Locate the cell with the specified text and output its (x, y) center coordinate. 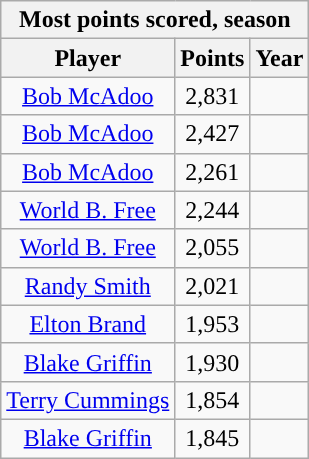
2,244 (212, 210)
Terry Cummings (88, 400)
2,021 (212, 286)
2,831 (212, 96)
Points (212, 58)
2,427 (212, 134)
Year (280, 58)
1,953 (212, 324)
2,055 (212, 248)
Player (88, 58)
2,261 (212, 172)
1,845 (212, 438)
Randy Smith (88, 286)
1,930 (212, 362)
1,854 (212, 400)
Elton Brand (88, 324)
Most points scored, season (155, 20)
